Find where the given text appears and provide that cell's center as (x, y) coordinate. 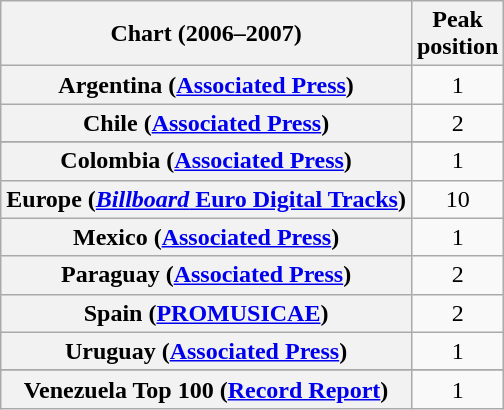
Uruguay (Associated Press) (206, 351)
Europe (Billboard Euro Digital Tracks) (206, 199)
Colombia (Associated Press) (206, 161)
10 (457, 199)
Chile (Associated Press) (206, 123)
Argentina (Associated Press) (206, 85)
Venezuela Top 100 (Record Report) (206, 389)
Peakposition (457, 34)
Paraguay (Associated Press) (206, 275)
Mexico (Associated Press) (206, 237)
Spain (PROMUSICAE) (206, 313)
Chart (2006–2007) (206, 34)
